Pinpoint the cell where the given text exists, returning its (x, y) midpoint coordinate. 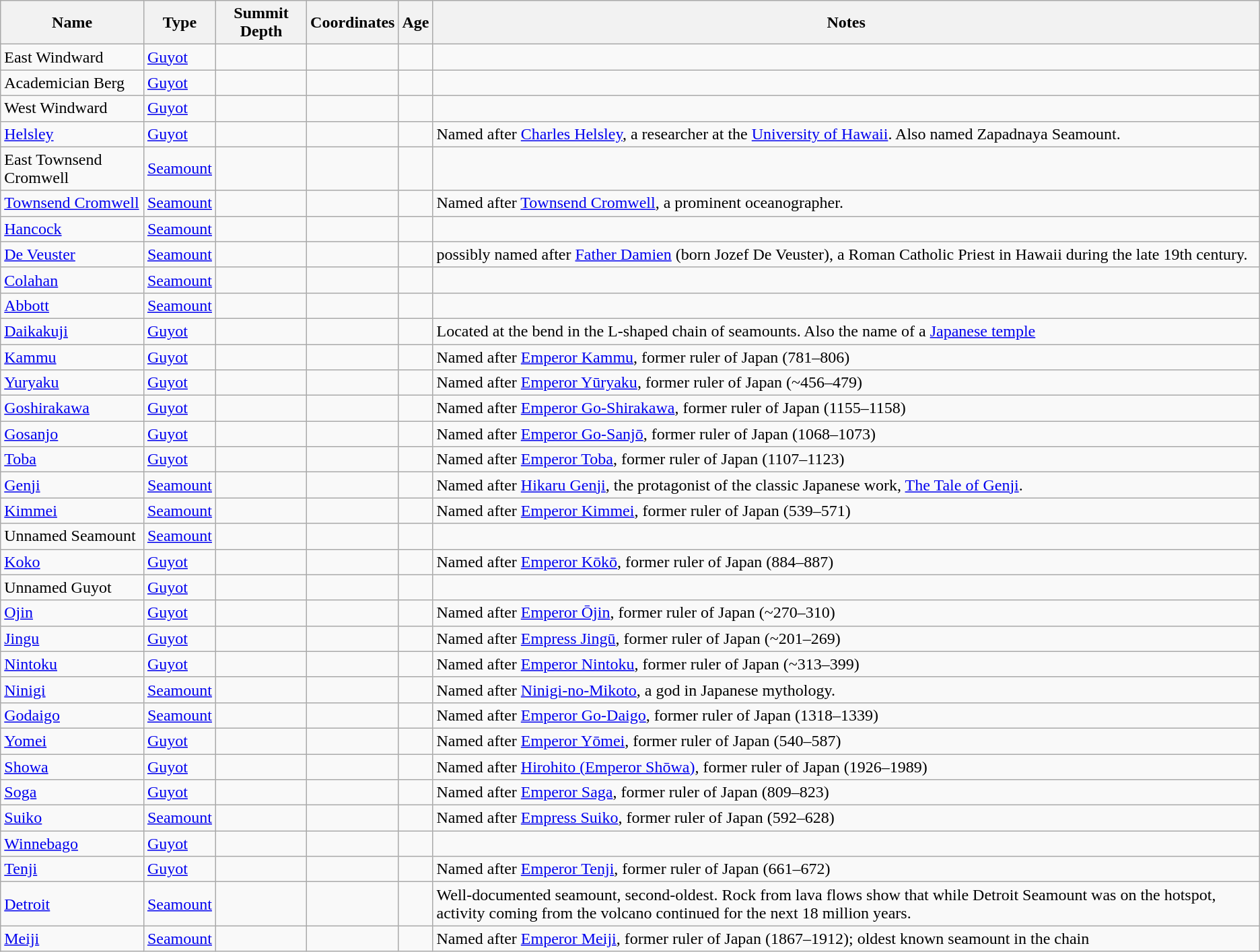
Notes (846, 23)
Yuryaku (73, 383)
Named after Emperor Toba, former ruler of Japan (1107–1123) (846, 460)
Ninigi (73, 690)
Age (416, 23)
Jingu (73, 638)
Kammu (73, 357)
Soga (73, 793)
Ojin (73, 613)
Name (73, 23)
Named after Emperor Ōjin, former ruler of Japan (~270–310) (846, 613)
Named after Emperor Saga, former ruler of Japan (809–823) (846, 793)
Named after Emperor Yōmei, former ruler of Japan (540–587) (846, 741)
Named after Empress Jingū, former ruler of Japan (~201–269) (846, 638)
Suiko (73, 818)
Named after Emperor Go-Shirakawa, former ruler of Japan (1155–1158) (846, 408)
Type (179, 23)
Named after Emperor Nintoku, former ruler of Japan (~313–399) (846, 664)
Named after Hirohito (Emperor Shōwa), former ruler of Japan (1926–1989) (846, 766)
Named after Emperor Kammu, former ruler of Japan (781–806) (846, 357)
Toba (73, 460)
Abbott (73, 305)
West Windward (73, 108)
East Townsend Cromwell (73, 168)
Tenji (73, 869)
Named after Hikaru Genji, the protagonist of the classic Japanese work, The Tale of Genji. (846, 485)
De Veuster (73, 254)
Unnamed Guyot (73, 587)
Yomei (73, 741)
Named after Empress Suiko, former ruler of Japan (592–628) (846, 818)
Helsley (73, 134)
Townsend Cromwell (73, 203)
East Windward (73, 57)
Nintoku (73, 664)
Showa (73, 766)
Coordinates (353, 23)
Genji (73, 485)
Winnebago (73, 844)
Named after Emperor Kōkō, former ruler of Japan (884–887) (846, 562)
Named after Emperor Yūryaku, former ruler of Japan (~456–479) (846, 383)
Colahan (73, 280)
Named after Emperor Go-Daigo, former ruler of Japan (1318–1339) (846, 715)
Located at the bend in the L-shaped chain of seamounts. Also the name of a Japanese temple (846, 331)
Named after Emperor Go-Sanjō, former ruler of Japan (1068–1073) (846, 434)
Goshirakawa (73, 408)
Named after Emperor Kimmei, former ruler of Japan (539–571) (846, 511)
possibly named after Father Damien (born Jozef De Veuster), a Roman Catholic Priest in Hawaii during the late 19th century. (846, 254)
Koko (73, 562)
Daikakuji (73, 331)
Academician Berg (73, 83)
Named after Ninigi-no-Mikoto, a god in Japanese mythology. (846, 690)
Kimmei (73, 511)
Named after Emperor Meiji, former ruler of Japan (1867–1912); oldest known seamount in the chain (846, 939)
Named after Charles Helsley, a researcher at the University of Hawaii. Also named Zapadnaya Seamount. (846, 134)
Named after Emperor Tenji, former ruler of Japan (661–672) (846, 869)
Detroit (73, 904)
Hancock (73, 229)
Meiji (73, 939)
Unnamed Seamount (73, 536)
Summit Depth (261, 23)
Named after Townsend Cromwell, a prominent oceanographer. (846, 203)
Godaigo (73, 715)
Gosanjo (73, 434)
